Determine the (x, y) coordinate at the center of the cell enclosing the given text.  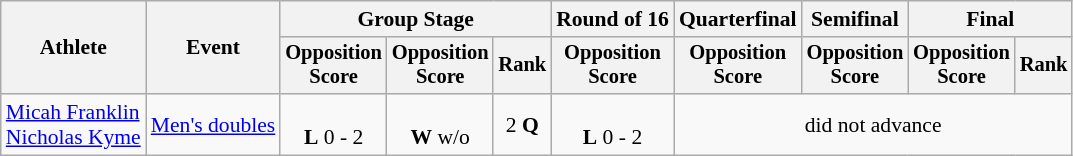
W w/o (440, 124)
Athlete (74, 48)
Final (990, 19)
Micah FranklinNicholas Kyme (74, 124)
Semifinal (856, 19)
Event (214, 48)
Men's doubles (214, 124)
Group Stage (416, 19)
Quarterfinal (738, 19)
2 Q (522, 124)
did not advance (873, 124)
Round of 16 (612, 19)
